Search for the cell housing the specified text and yield its (x, y) center coordinate. 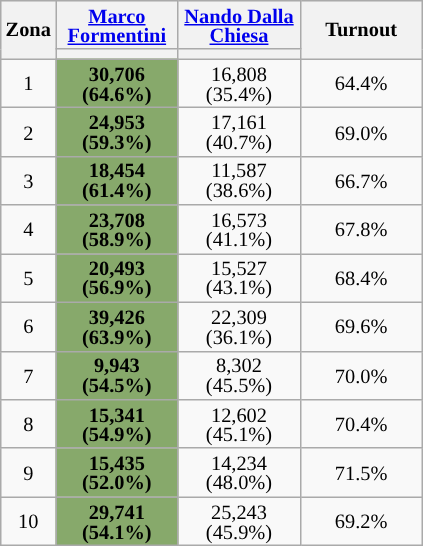
23,708 (58.9%) (117, 230)
70.0% (361, 376)
10 (28, 522)
5 (28, 278)
64.4% (361, 84)
Marco Formentini (117, 24)
15,341 (54.9%) (117, 424)
71.5% (361, 472)
17,161 (40.7%) (239, 132)
25,243 (45.9%) (239, 522)
12,602 (45.1%) (239, 424)
3 (28, 180)
1 (28, 84)
69.6% (361, 326)
29,741 (54.1%) (117, 522)
Turnout (361, 29)
69.0% (361, 132)
67.8% (361, 230)
11,587 (38.6%) (239, 180)
Zona (28, 29)
15,527 (43.1%) (239, 278)
69.2% (361, 522)
15,435 (52.0%) (117, 472)
16,573 (41.1%) (239, 230)
20,493 (56.9%) (117, 278)
39,426 (63.9%) (117, 326)
Nando Dalla Chiesa (239, 24)
22,309 (36.1%) (239, 326)
18,454 (61.4%) (117, 180)
24,953 (59.3%) (117, 132)
9 (28, 472)
7 (28, 376)
6 (28, 326)
16,808 (35.4%) (239, 84)
4 (28, 230)
30,706 (64.6%) (117, 84)
2 (28, 132)
66.7% (361, 180)
8,302 (45.5%) (239, 376)
8 (28, 424)
70.4% (361, 424)
9,943 (54.5%) (117, 376)
14,234 (48.0%) (239, 472)
68.4% (361, 278)
